Return [x, y] of the center of cell containing provided text 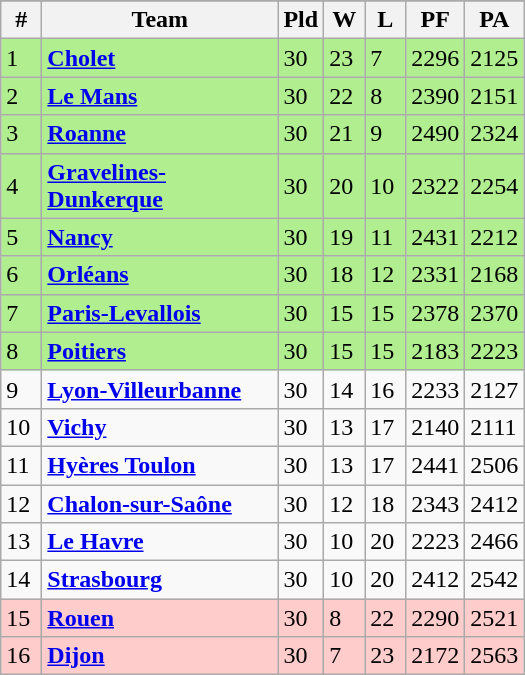
Nancy [160, 237]
2233 [436, 389]
2168 [494, 275]
Le Mans [160, 96]
2506 [494, 465]
2490 [436, 134]
2521 [494, 618]
1 [22, 58]
Dijon [160, 656]
2 [22, 96]
Hyères Toulon [160, 465]
19 [344, 237]
2151 [494, 96]
2290 [436, 618]
2127 [494, 389]
PA [494, 20]
2466 [494, 542]
# [22, 20]
2431 [436, 237]
L [386, 20]
2542 [494, 580]
Strasbourg [160, 580]
2563 [494, 656]
Le Havre [160, 542]
Poitiers [160, 351]
3 [22, 134]
Orléans [160, 275]
2390 [436, 96]
21 [344, 134]
2212 [494, 237]
2322 [436, 186]
2324 [494, 134]
2172 [436, 656]
Paris-Levallois [160, 313]
Chalon-sur-Saône [160, 503]
Cholet [160, 58]
2378 [436, 313]
2125 [494, 58]
Rouen [160, 618]
2111 [494, 427]
2370 [494, 313]
Gravelines-Dunkerque [160, 186]
Vichy [160, 427]
2343 [436, 503]
PF [436, 20]
Pld [301, 20]
4 [22, 186]
Roanne [160, 134]
5 [22, 237]
2254 [494, 186]
Lyon-Villeurbanne [160, 389]
Team [160, 20]
W [344, 20]
2183 [436, 351]
2140 [436, 427]
2331 [436, 275]
2441 [436, 465]
2296 [436, 58]
6 [22, 275]
